Find where the given text appears and provide that cell's center as (X, Y) coordinate. 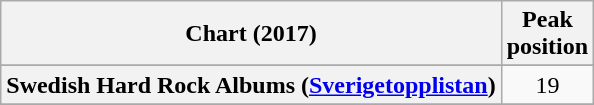
Swedish Hard Rock Albums (Sverigetopplistan) (251, 85)
Peak position (547, 34)
19 (547, 85)
Chart (2017) (251, 34)
